For the text-containing cell, return its midpoint in (x, y) coordinate format. 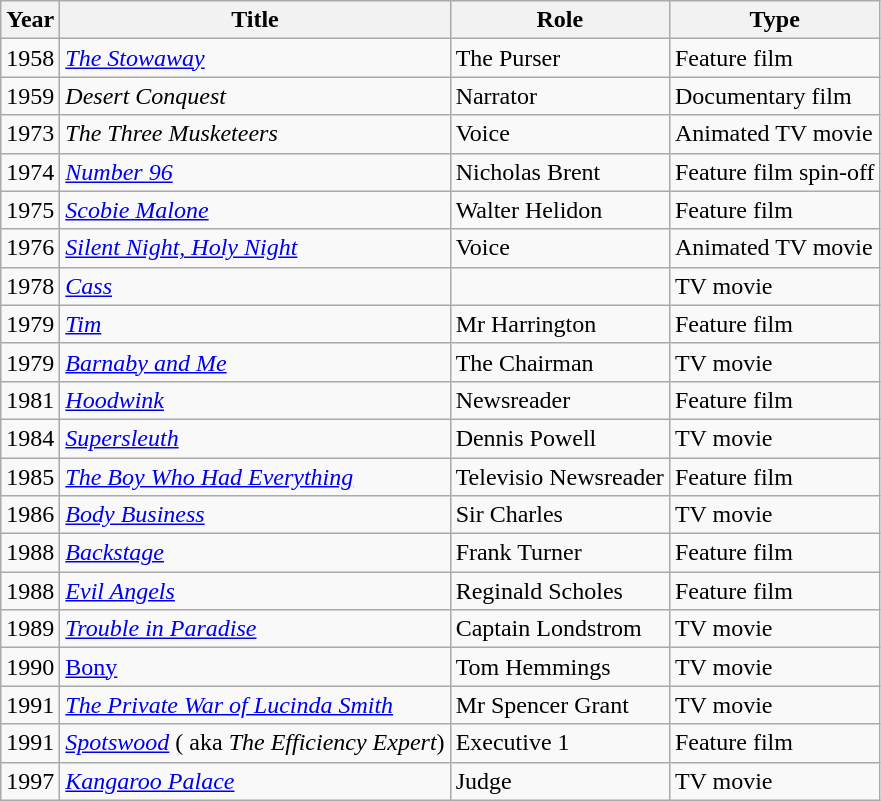
Scobie Malone (255, 210)
Evil Angels (255, 591)
1985 (30, 477)
Supersleuth (255, 438)
Number 96 (255, 172)
Reginald Scholes (560, 591)
Cass (255, 286)
Executive 1 (560, 743)
Year (30, 20)
1986 (30, 515)
Title (255, 20)
Hoodwink (255, 400)
Feature film spin-off (774, 172)
Newsreader (560, 400)
Walter Helidon (560, 210)
Mr Harrington (560, 324)
1976 (30, 248)
The Chairman (560, 362)
The Private War of Lucinda Smith (255, 705)
Narrator (560, 96)
1990 (30, 667)
Tim (255, 324)
The Three Musketeers (255, 134)
Televisio Newsreader (560, 477)
Role (560, 20)
Tom Hemmings (560, 667)
Nicholas Brent (560, 172)
Kangaroo Palace (255, 781)
Dennis Powell (560, 438)
1997 (30, 781)
1984 (30, 438)
1981 (30, 400)
The Boy Who Had Everything (255, 477)
Captain Londstrom (560, 629)
Trouble in Paradise (255, 629)
Sir Charles (560, 515)
Body Business (255, 515)
1973 (30, 134)
Barnaby and Me (255, 362)
1958 (30, 58)
The Purser (560, 58)
Desert Conquest (255, 96)
Bony (255, 667)
Mr Spencer Grant (560, 705)
1975 (30, 210)
The Stowaway (255, 58)
Documentary film (774, 96)
1978 (30, 286)
1989 (30, 629)
Type (774, 20)
Backstage (255, 553)
1959 (30, 96)
Frank Turner (560, 553)
Judge (560, 781)
1974 (30, 172)
Silent Night, Holy Night (255, 248)
Spotswood ( aka The Efficiency Expert) (255, 743)
